Identify which cell holds the provided text, then report its [X, Y] central coordinate. 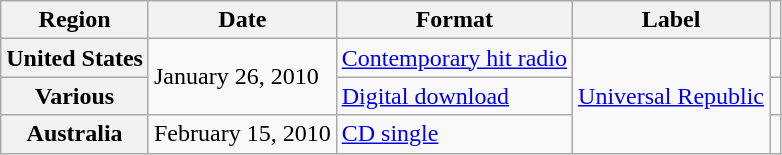
February 15, 2010 [242, 134]
Australia [75, 134]
Universal Republic [672, 96]
Date [242, 20]
Label [672, 20]
Various [75, 96]
CD single [454, 134]
Digital download [454, 96]
Contemporary hit radio [454, 58]
January 26, 2010 [242, 77]
Format [454, 20]
Region [75, 20]
United States [75, 58]
